From the cell containing the given text, extract its center point as [x, y] coordinate. 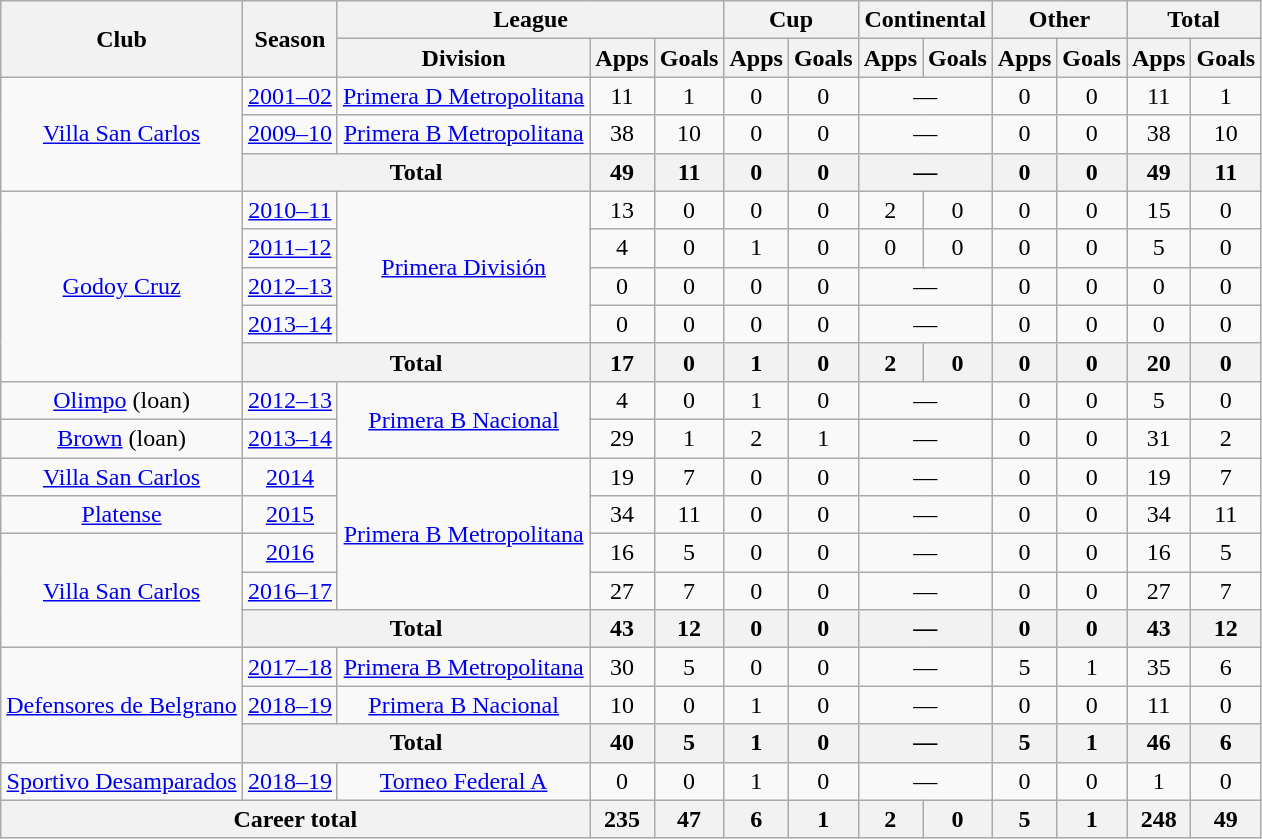
Brown (loan) [122, 438]
2010–11 [290, 210]
40 [622, 743]
15 [1158, 210]
Cup [791, 20]
2017–18 [290, 667]
46 [1158, 743]
31 [1158, 438]
35 [1158, 667]
Continental [925, 20]
Primera División [463, 267]
235 [622, 819]
29 [622, 438]
Godoy Cruz [122, 286]
Olimpo (loan) [122, 400]
Torneo Federal A [463, 781]
13 [622, 210]
2014 [290, 477]
248 [1158, 819]
2016–17 [290, 591]
17 [622, 362]
2015 [290, 515]
Club [122, 39]
League [530, 20]
2001–02 [290, 96]
Season [290, 39]
Career total [296, 819]
Sportivo Desamparados [122, 781]
30 [622, 667]
2016 [290, 553]
Defensores de Belgrano [122, 705]
Division [463, 58]
2009–10 [290, 134]
Primera D Metropolitana [463, 96]
Platense [122, 515]
47 [689, 819]
20 [1158, 362]
2011–12 [290, 248]
Other [1059, 20]
